Locate the cell with the specified text and output its (x, y) center coordinate. 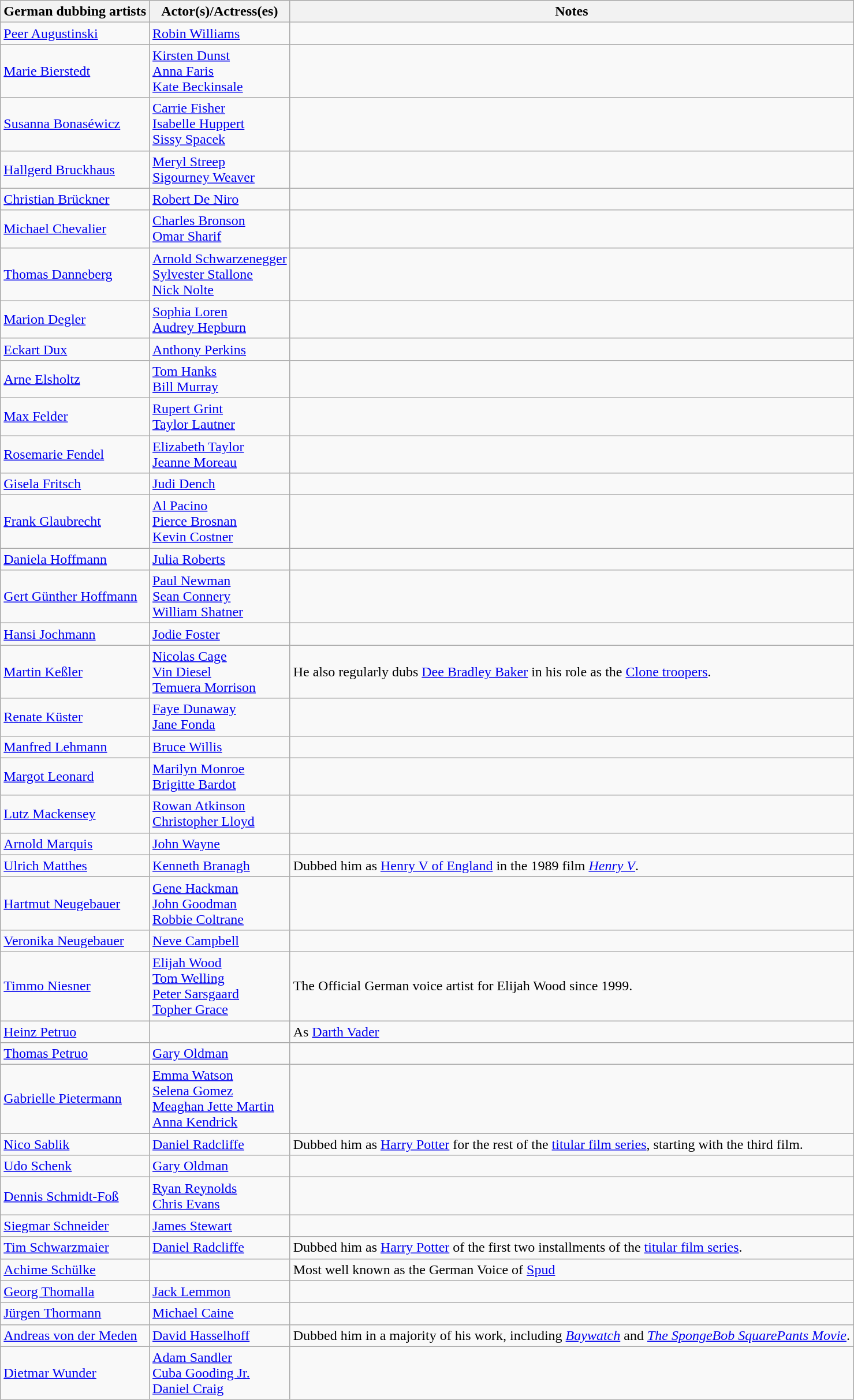
Sophia LorenAudrey Hepburn (220, 320)
Bruce Willis (220, 747)
Frank Glaubrecht (75, 522)
Dubbed him as Harry Potter of the first two installments of the titular film series. (572, 1248)
Georg Thomalla (75, 1292)
Paul NewmanSean ConneryWilliam Shatner (220, 597)
Arnold SchwarzeneggerSylvester StalloneNick Nolte (220, 274)
Heinz Petruo (75, 1031)
Tim Schwarzmaier (75, 1248)
Robin Williams (220, 33)
Dubbed him as Henry V of England in the 1989 film Henry V. (572, 866)
Most well known as the German Voice of Spud (572, 1270)
Jack Lemmon (220, 1292)
Nicolas CageVin DieselTemuera Morrison (220, 672)
Judi Dench (220, 484)
Jodie Foster (220, 634)
Marion Degler (75, 320)
Elizabeth TaylorJeanne Moreau (220, 454)
Lutz Mackensey (75, 814)
Dubbed him as Harry Potter for the rest of the titular film series, starting with the third film. (572, 1144)
The Official German voice artist for Elijah Wood since 1999. (572, 986)
Kenneth Branagh (220, 866)
Marie Bierstedt (75, 71)
Gabrielle Pietermann (75, 1099)
John Wayne (220, 844)
Kirsten DunstAnna FarisKate Beckinsale (220, 71)
Actor(s)/Actress(es) (220, 12)
Ryan ReynoldsChris Evans (220, 1196)
Ulrich Matthes (75, 866)
Rosemarie Fendel (75, 454)
Michael Caine (220, 1313)
Faye DunawayJane Fonda (220, 717)
Julia Roberts (220, 559)
Tom HanksBill Murray (220, 379)
Neve Campbell (220, 941)
German dubbing artists (75, 12)
Gene HackmanJohn GoodmanRobbie Coltrane (220, 903)
Arne Elsholtz (75, 379)
Veronika Neugebauer (75, 941)
Thomas Danneberg (75, 274)
David Hasselhoff (220, 1335)
Siegmar Schneider (75, 1226)
As Darth Vader (572, 1031)
Al PacinoPierce BrosnanKevin Costner (220, 522)
Rowan AtkinsonChristopher Lloyd (220, 814)
Dietmar Wunder (75, 1373)
Manfred Lehmann (75, 747)
Susanna Bonaséwicz (75, 124)
Rupert GrintTaylor Lautner (220, 417)
Margot Leonard (75, 777)
Dubbed him in a majority of his work, including Baywatch and The SpongeBob SquarePants Movie. (572, 1335)
Martin Keßler (75, 672)
Arnold Marquis (75, 844)
Dennis Schmidt-Foß (75, 1196)
Nico Sablik (75, 1144)
Max Felder (75, 417)
Hallgerd Bruckhaus (75, 170)
He also regularly dubs Dee Bradley Baker in his role as the Clone troopers. (572, 672)
Anthony Perkins (220, 349)
Jürgen Thormann (75, 1313)
Charles BronsonOmar Sharif (220, 229)
Peer Augustinski (75, 33)
Andreas von der Meden (75, 1335)
Marilyn MonroeBrigitte Bardot (220, 777)
Renate Küster (75, 717)
Adam SandlerCuba Gooding Jr.Daniel Craig (220, 1373)
Gert Günther Hoffmann (75, 597)
Notes (572, 12)
Meryl StreepSigourney Weaver (220, 170)
Hartmut Neugebauer (75, 903)
Achime Schülke (75, 1270)
Elijah WoodTom WellingPeter SarsgaardTopher Grace (220, 986)
Robert De Niro (220, 199)
Thomas Petruo (75, 1054)
Christian Brückner (75, 199)
Daniela Hoffmann (75, 559)
Michael Chevalier (75, 229)
Gisela Fritsch (75, 484)
Carrie FisherIsabelle HuppertSissy Spacek (220, 124)
James Stewart (220, 1226)
Hansi Jochmann (75, 634)
Eckart Dux (75, 349)
Emma WatsonSelena GomezMeaghan Jette MartinAnna Kendrick (220, 1099)
Udo Schenk (75, 1166)
Timmo Niesner (75, 986)
